Return the (x, y) coordinate for the center point of the cell that contains the specified text.  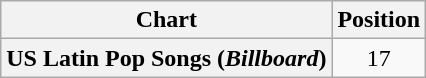
17 (379, 58)
US Latin Pop Songs (Billboard) (166, 58)
Chart (166, 20)
Position (379, 20)
